Extract the (X, Y) coordinate from the center of the cell holding the provided text.  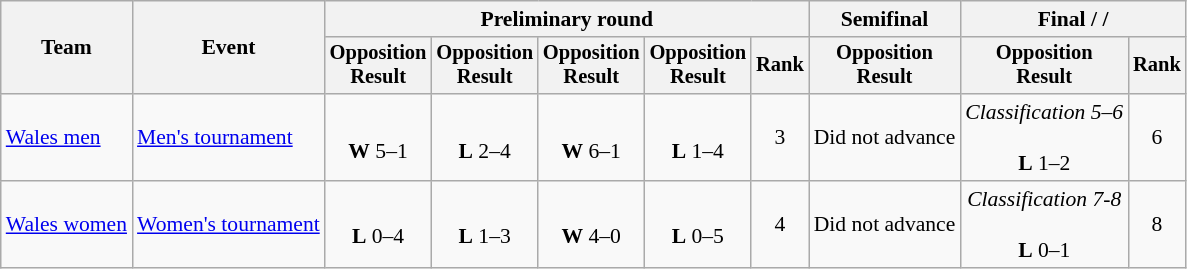
Team (66, 48)
L 0–4 (378, 224)
L 1–3 (484, 224)
Women's tournament (228, 224)
Classification 5–6L 1–2 (1044, 138)
4 (780, 224)
8 (1157, 224)
Event (228, 48)
Wales women (66, 224)
W 5–1 (378, 138)
L 2–4 (484, 138)
Classification 7-8L 0–1 (1044, 224)
Final / / (1072, 19)
6 (1157, 138)
Wales men (66, 138)
L 0–5 (698, 224)
Semifinal (885, 19)
Men's tournament (228, 138)
W 4–0 (592, 224)
Preliminary round (567, 19)
3 (780, 138)
L 1–4 (698, 138)
W 6–1 (592, 138)
